Search for the cell housing the specified text and yield its [X, Y] center coordinate. 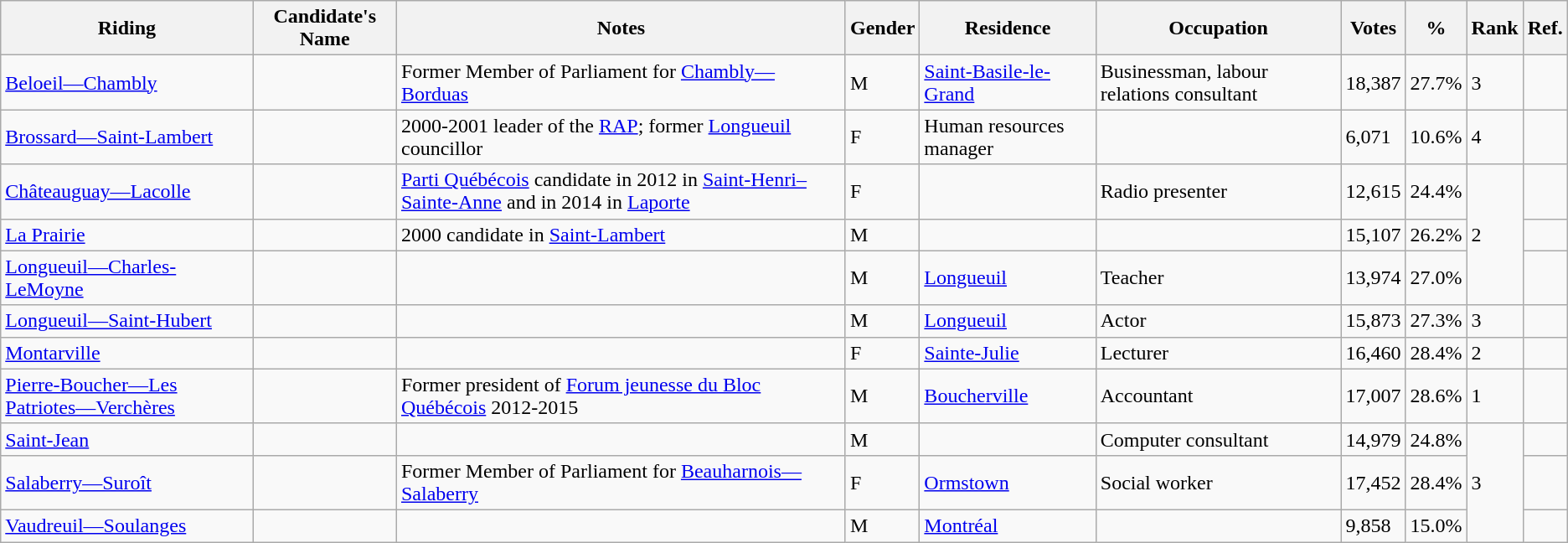
Occupation [1218, 28]
Residence [1008, 28]
Candidate's Name [325, 28]
28.6% [1436, 396]
15.0% [1436, 525]
Riding [127, 28]
Lecturer [1218, 353]
Gender [882, 28]
Rank [1494, 28]
9,858 [1374, 525]
Salaberry—Suroît [127, 483]
Saint-Jean [127, 439]
17,007 [1374, 396]
Longueuil—Charles-LeMoyne [127, 278]
1 [1494, 396]
Actor [1218, 321]
Saint-Basile-le-Grand [1008, 82]
Brossard—Saint-Lambert [127, 137]
Human resources manager [1008, 137]
14,979 [1374, 439]
Parti Québécois candidate in 2012 in Saint-Henri–Sainte-Anne and in 2014 in Laporte [621, 191]
12,615 [1374, 191]
Teacher [1218, 278]
27.3% [1436, 321]
27.0% [1436, 278]
10.6% [1436, 137]
Boucherville [1008, 396]
Notes [621, 28]
Vaudreuil—Soulanges [127, 525]
4 [1494, 137]
Montréal [1008, 525]
2000-2001 leader of the RAP; former Longueuil councillor [621, 137]
Votes [1374, 28]
Sainte-Julie [1008, 353]
Montarville [127, 353]
Ormstown [1008, 483]
27.7% [1436, 82]
Radio presenter [1218, 191]
Social worker [1218, 483]
16,460 [1374, 353]
La Prairie [127, 235]
15,873 [1374, 321]
13,974 [1374, 278]
Former Member of Parliament for Beauharnois—Salaberry [621, 483]
Châteauguay—Lacolle [127, 191]
Former Member of Parliament for Chambly—Borduas [621, 82]
% [1436, 28]
15,107 [1374, 235]
24.4% [1436, 191]
2000 candidate in Saint-Lambert [621, 235]
Businessman, labour relations consultant [1218, 82]
Beloeil—Chambly [127, 82]
Longueuil—Saint-Hubert [127, 321]
Former president of Forum jeunesse du Bloc Québécois 2012-2015 [621, 396]
26.2% [1436, 235]
Pierre-Boucher—Les Patriotes—Verchères [127, 396]
18,387 [1374, 82]
Ref. [1545, 28]
Accountant [1218, 396]
17,452 [1374, 483]
24.8% [1436, 439]
Computer consultant [1218, 439]
6,071 [1374, 137]
